Search for the cell housing the specified text and yield its (x, y) center coordinate. 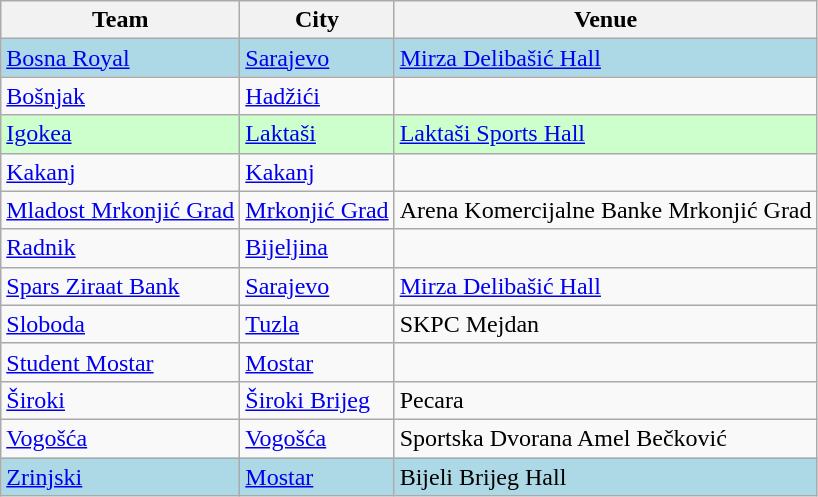
Pecara (606, 400)
Bijeljina (317, 248)
Bijeli Brijeg Hall (606, 477)
Zrinjski (120, 477)
Sloboda (120, 324)
Student Mostar (120, 362)
Venue (606, 20)
Laktaši Sports Hall (606, 134)
Bosna Royal (120, 58)
Radnik (120, 248)
Arena Komercijalne Banke Mrkonjić Grad (606, 210)
Široki (120, 400)
Bošnjak (120, 96)
Sportska Dvorana Amel Bečković (606, 438)
Hadžići (317, 96)
Široki Brijeg (317, 400)
Laktaši (317, 134)
Igokea (120, 134)
City (317, 20)
Spars Ziraat Bank (120, 286)
Mrkonjić Grad (317, 210)
SKPC Mejdan (606, 324)
Team (120, 20)
Mladost Mrkonjić Grad (120, 210)
Tuzla (317, 324)
